Detect which cell encompasses the target text, then output its [x, y] center coordinate. 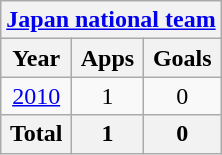
2010 [36, 96]
Year [36, 58]
Apps [108, 58]
Japan national team [111, 20]
Total [36, 134]
Goals [182, 58]
